Capture the cell that displays the provided text and extract its [x, y] central coordinate. 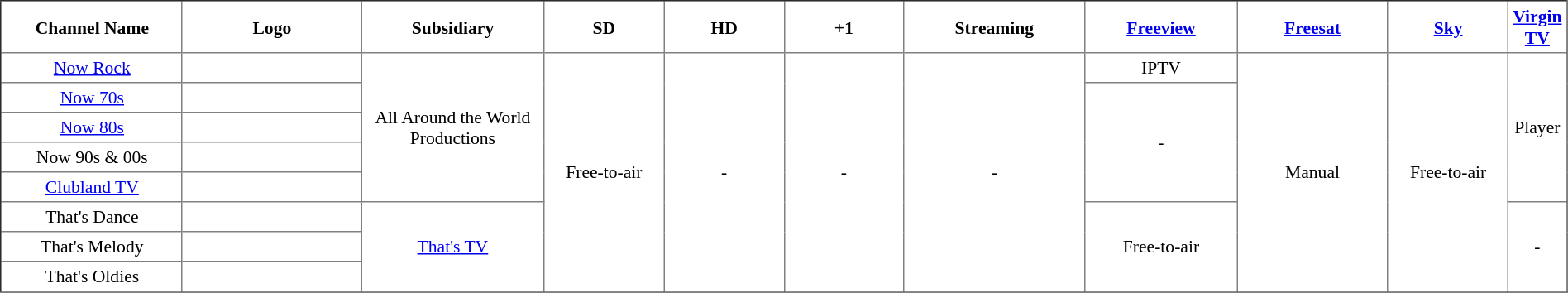
Freesat [1313, 27]
Now Rock [93, 68]
That's Oldies [93, 276]
Now 70s [93, 98]
Freeview [1161, 27]
Streaming [994, 27]
Now 80s [93, 127]
Virgin TV [1538, 27]
Clubland TV [93, 187]
All Around the World Productions [452, 127]
Logo [271, 27]
SD [605, 27]
That's Dance [93, 217]
Player [1538, 127]
Sky [1448, 27]
+1 [844, 27]
IPTV [1161, 68]
Subsidiary [452, 27]
That's TV [452, 247]
Channel Name [93, 27]
That's Melody [93, 247]
Manual [1313, 172]
Now 90s & 00s [93, 157]
HD [724, 27]
